From the cell containing the given text, extract its center point as (X, Y) coordinate. 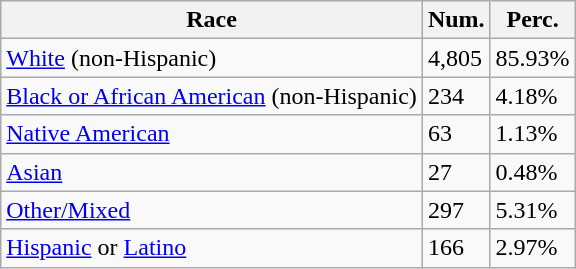
27 (456, 172)
4,805 (456, 58)
166 (456, 248)
1.13% (532, 134)
63 (456, 134)
Perc. (532, 20)
234 (456, 96)
Other/Mixed (212, 210)
Race (212, 20)
Black or African American (non-Hispanic) (212, 96)
White (non-Hispanic) (212, 58)
2.97% (532, 248)
Native American (212, 134)
85.93% (532, 58)
0.48% (532, 172)
297 (456, 210)
Num. (456, 20)
Hispanic or Latino (212, 248)
4.18% (532, 96)
Asian (212, 172)
5.31% (532, 210)
